From the cell containing the given text, extract its center point as [x, y] coordinate. 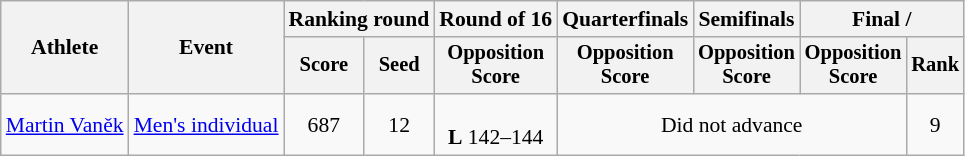
9 [935, 124]
Event [206, 48]
Rank [935, 66]
Quarterfinals [625, 19]
Semifinals [746, 19]
Final / [882, 19]
Men's individual [206, 124]
Athlete [65, 48]
Seed [399, 66]
L 142–144 [496, 124]
Round of 16 [496, 19]
Score [324, 66]
Martin Vaněk [65, 124]
Did not advance [732, 124]
687 [324, 124]
Ranking round [360, 19]
12 [399, 124]
